For the text-containing cell, return its midpoint in [x, y] coordinate format. 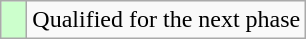
Qualified for the next phase [166, 20]
